Search for the cell housing the specified text and yield its [X, Y] center coordinate. 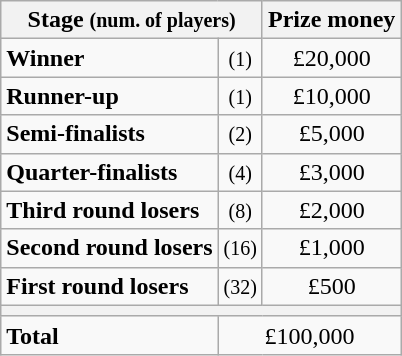
£20,000 [331, 58]
(2) [240, 134]
£10,000 [331, 96]
Stage (num. of players) [132, 20]
£3,000 [331, 172]
(16) [240, 248]
First round losers [110, 286]
£5,000 [331, 134]
Winner [110, 58]
(4) [240, 172]
(32) [240, 286]
Semi-finalists [110, 134]
Runner-up [110, 96]
Total [110, 335]
£100,000 [310, 335]
£500 [331, 286]
£2,000 [331, 210]
Second round losers [110, 248]
(8) [240, 210]
Quarter-finalists [110, 172]
£1,000 [331, 248]
Third round losers [110, 210]
Prize money [331, 20]
